Capture the cell that displays the provided text and extract its [x, y] central coordinate. 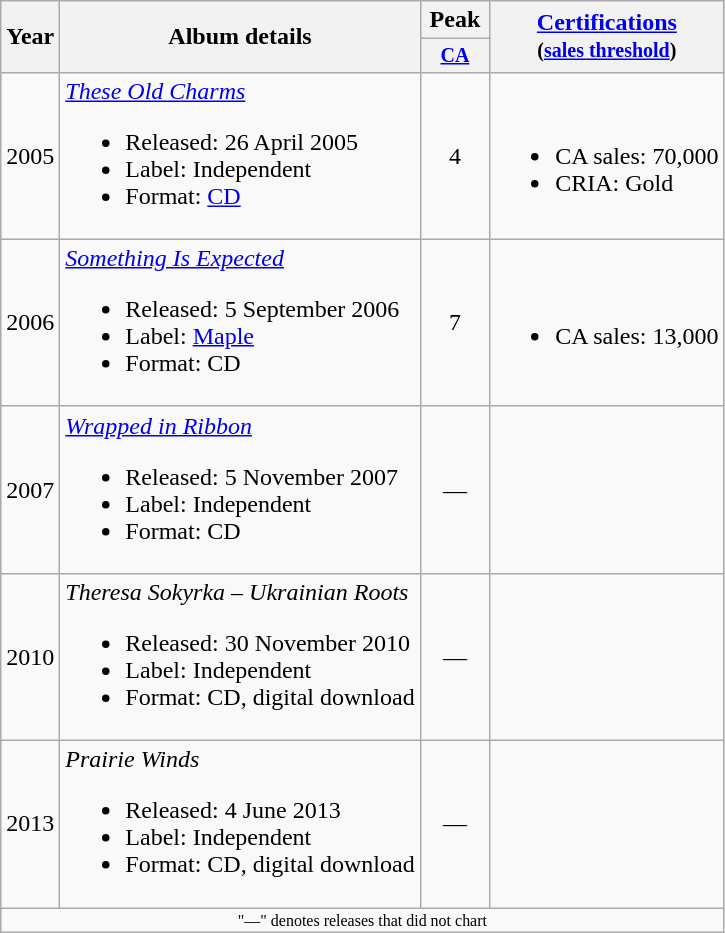
Album details [240, 37]
CA sales: 13,000 [607, 322]
7 [454, 322]
CA [454, 56]
Peak [454, 20]
Something Is ExpectedReleased: 5 September 2006Label: MapleFormat: CD [240, 322]
2013 [30, 824]
Wrapped in RibbonReleased: 5 November 2007Label: IndependentFormat: CD [240, 490]
Certifications(sales threshold) [607, 37]
2005 [30, 156]
2006 [30, 322]
Theresa Sokyrka – Ukrainian RootsReleased: 30 November 2010Label: IndependentFormat: CD, digital download [240, 656]
"—" denotes releases that did not chart [362, 920]
These Old CharmsReleased: 26 April 2005Label: IndependentFormat: CD [240, 156]
4 [454, 156]
2007 [30, 490]
2010 [30, 656]
CA sales: 70,000CRIA: Gold [607, 156]
Prairie WindsReleased: 4 June 2013Label: IndependentFormat: CD, digital download [240, 824]
Year [30, 37]
